Detect which cell encompasses the target text, then output its (x, y) center coordinate. 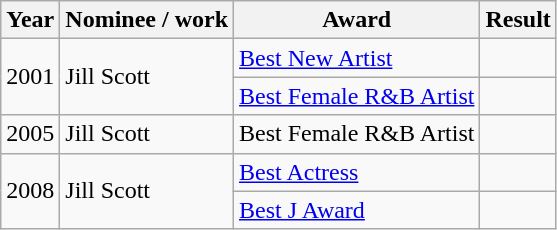
Best New Artist (357, 58)
2001 (30, 77)
Result (518, 20)
2005 (30, 134)
Nominee / work (147, 20)
Award (357, 20)
2008 (30, 191)
Best Actress (357, 172)
Year (30, 20)
Best J Award (357, 210)
